Extract the [X, Y] coordinate from the center of the cell holding the provided text.  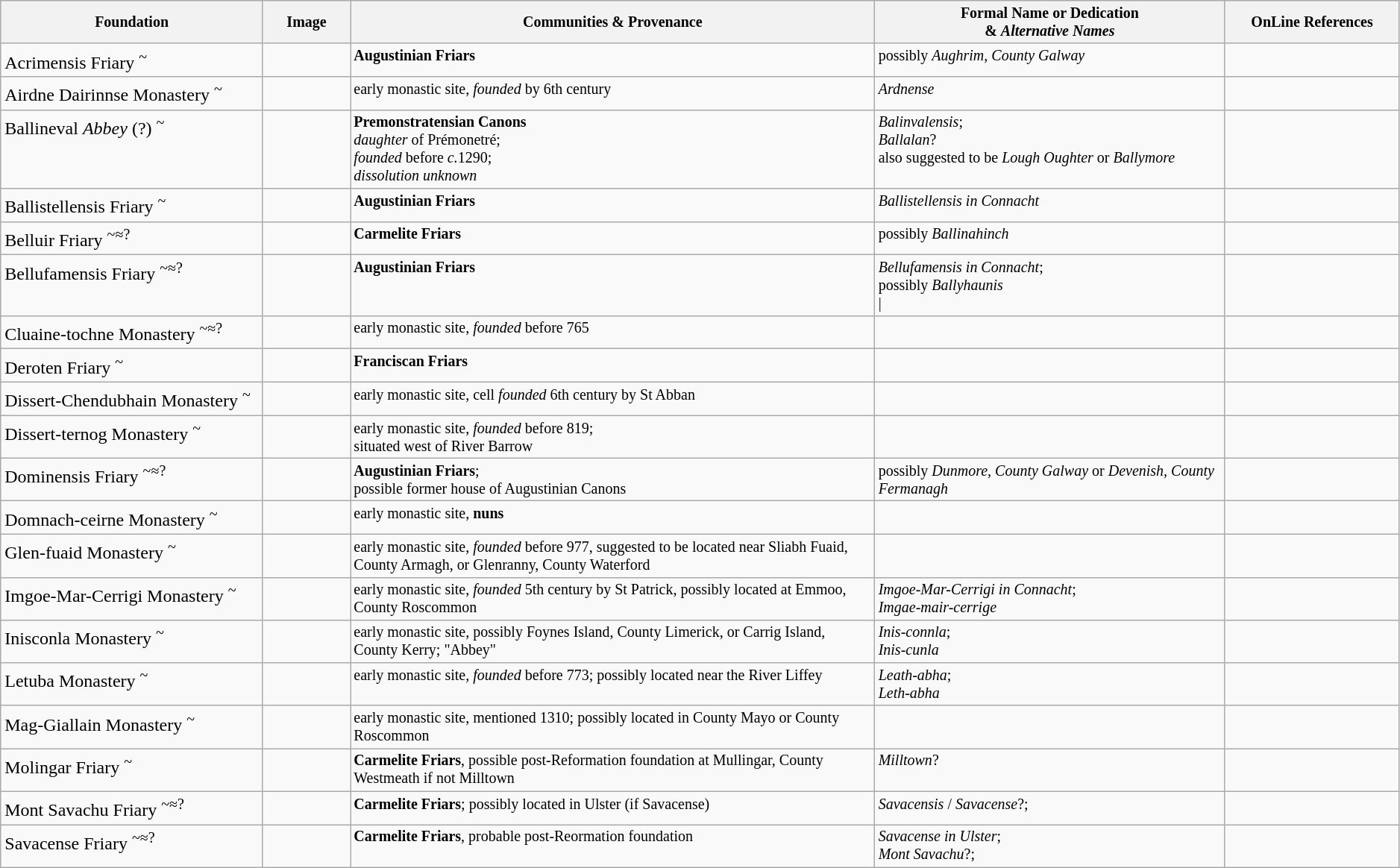
Balinvalensis;Ballalan?also suggested to be Lough Oughter or Ballymore [1050, 149]
Dissert-Chendubhain Monastery ~ [132, 400]
Bellufamensis Friary ~≈? [132, 285]
Premonstratensian Canonsdaughter of Prémonetré;founded before c.1290;dissolution unknown [613, 149]
Acrimensis Friary ~ [132, 61]
Foundation [132, 22]
Glen-fuaid Monastery ~ [132, 556]
possibly Aughrim, County Galway [1050, 61]
Molingar Friary ~ [132, 770]
early monastic site, founded by 6th century [613, 94]
early monastic site, nuns [613, 518]
Imgoe-Mar-Cerrigi in Connacht;Imgae-mair-cerrige [1050, 598]
Domnach-ceirne Monastery ~ [132, 518]
Airdne Dairinnse Monastery ~ [132, 94]
possibly Dunmore, County Galway or Devenish, County Fermanagh [1050, 480]
Savacense Friary ~≈? [132, 846]
possibly Ballinahinch [1050, 239]
Savacense in Ulster;Mont Savachu?; [1050, 846]
Bellufamensis in Connacht;possibly Ballyhaunis| [1050, 285]
Inisconla Monastery ~ [132, 641]
Mont Savachu Friary ~≈? [132, 808]
Ardnense [1050, 94]
Dissert-ternog Monastery ~ [132, 437]
Image [306, 22]
Inis-connla;Inis-cunla [1050, 641]
Savacensis / Savacense?; [1050, 808]
Cluaine-tochne Monastery ~≈? [132, 333]
Ballistellensis Friary ~ [132, 206]
Milltown? [1050, 770]
Augustinian Friars;possible former house of Augustinian Canons [613, 480]
Letuba Monastery ~ [132, 685]
early monastic site, cell founded 6th century by St Abban [613, 400]
early monastic site, possibly Foynes Island, County Limerick, or Carrig Island, County Kerry; "Abbey" [613, 641]
Dominensis Friary ~≈? [132, 480]
Carmelite Friars, probable post-Reormation foundation [613, 846]
early monastic site, founded before 765 [613, 333]
early monastic site, founded before 819;situated west of River Barrow [613, 437]
Carmelite Friars; possibly located in Ulster (if Savacense) [613, 808]
Mag-Giallain Monastery ~ [132, 728]
early monastic site, founded 5th century by St Patrick, possibly located at Emmoo, County Roscommon [613, 598]
Carmelite Friars [613, 239]
early monastic site, founded before 977, suggested to be located near Sliabh Fuaid, County Armagh, or Glenranny, County Waterford [613, 556]
Imgoe-Mar-Cerrigi Monastery ~ [132, 598]
Carmelite Friars, possible post-Reformation foundation at Mullingar, County Westmeath if not Milltown [613, 770]
OnLine References [1312, 22]
Deroten Friary ~ [132, 365]
Franciscan Friars [613, 365]
Leath-abha;Leth-abha [1050, 685]
early monastic site, mentioned 1310; possibly located in County Mayo or County Roscommon [613, 728]
Ballineval Abbey (?) ~ [132, 149]
Communities & Provenance [613, 22]
early monastic site, founded before 773; possibly located near the River Liffey [613, 685]
Formal Name or Dedication & Alternative Names [1050, 22]
Belluir Friary ~≈? [132, 239]
Ballistellensis in Connacht [1050, 206]
